Search for the cell housing the specified text and yield its (X, Y) center coordinate. 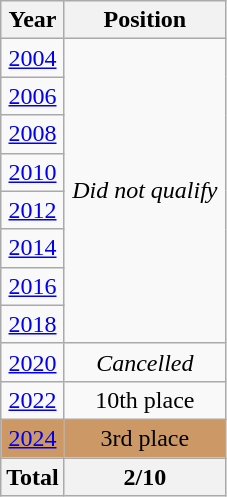
2008 (33, 134)
2010 (33, 172)
Total (33, 477)
Year (33, 20)
2022 (33, 400)
2024 (33, 438)
2004 (33, 58)
Cancelled (144, 362)
2016 (33, 286)
Did not qualify (144, 191)
2020 (33, 362)
10th place (144, 400)
2006 (33, 96)
2/10 (144, 477)
2014 (33, 248)
2012 (33, 210)
Position (144, 20)
3rd place (144, 438)
2018 (33, 324)
